Return the (x, y) coordinate for the center point of the cell that contains the specified text.  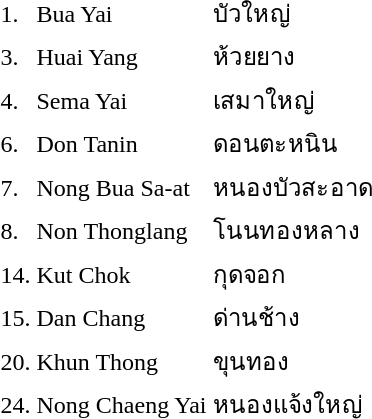
Don Tanin (122, 144)
Huai Yang (122, 56)
Kut Chok (122, 274)
Dan Chang (122, 318)
Nong Bua Sa-at (122, 187)
Khun Thong (122, 361)
Non Thonglang (122, 230)
Sema Yai (122, 100)
